Provide the [x, y] coordinate of the cell's center where the given text is located.  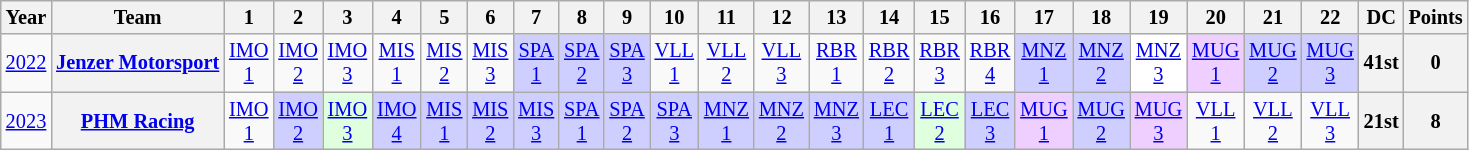
2022 [26, 63]
Jenzer Motorsport [138, 63]
13 [836, 17]
11 [726, 17]
LEC1 [889, 121]
16 [990, 17]
41st [1382, 63]
18 [1100, 17]
IMO4 [396, 121]
LEC2 [939, 121]
5 [444, 17]
4 [396, 17]
21 [1272, 17]
17 [1044, 17]
6 [490, 17]
1 [248, 17]
RBR1 [836, 63]
19 [1158, 17]
PHM Racing [138, 121]
Year [26, 17]
3 [348, 17]
DC [1382, 17]
7 [536, 17]
RBR4 [990, 63]
10 [674, 17]
2 [298, 17]
12 [782, 17]
Points [1436, 17]
14 [889, 17]
22 [1330, 17]
RBR3 [939, 63]
21st [1382, 121]
9 [626, 17]
Team [138, 17]
LEC3 [990, 121]
15 [939, 17]
2023 [26, 121]
20 [1216, 17]
RBR2 [889, 63]
0 [1436, 63]
